Extract the (X, Y) coordinate from the center of the cell holding the provided text.  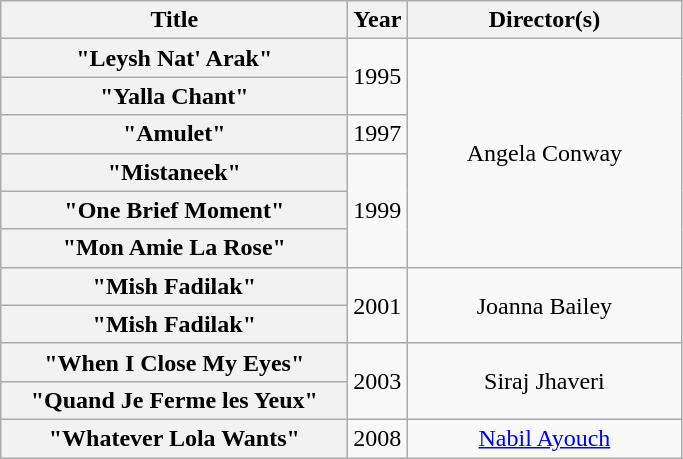
Angela Conway (544, 153)
"Mon Amie La Rose" (174, 248)
1997 (378, 134)
"Whatever Lola Wants" (174, 438)
Siraj Jhaveri (544, 381)
Joanna Bailey (544, 305)
2003 (378, 381)
"Leysh Nat' Arak" (174, 58)
Director(s) (544, 20)
"When I Close My Eyes" (174, 362)
2001 (378, 305)
Nabil Ayouch (544, 438)
1999 (378, 210)
"Amulet" (174, 134)
"One Brief Moment" (174, 210)
"Yalla Chant" (174, 96)
Title (174, 20)
1995 (378, 77)
2008 (378, 438)
Year (378, 20)
"Mistaneek" (174, 172)
"Quand Je Ferme les Yeux" (174, 400)
